From the cell containing the given text, extract its center point as [x, y] coordinate. 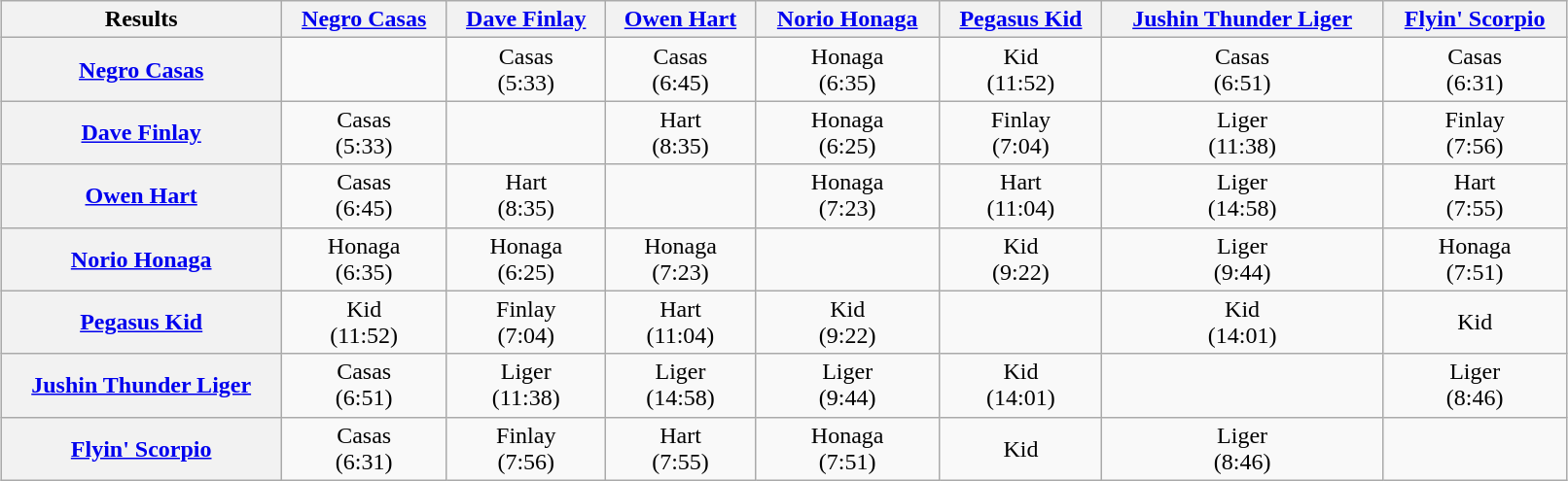
Results [141, 19]
